Pinpoint the cell where the given text exists, returning its [x, y] midpoint coordinate. 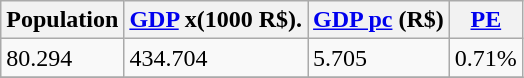
5.705 [379, 58]
80.294 [62, 58]
GDP x(1000 R$). [216, 20]
0.71% [486, 58]
PE [486, 20]
Population [62, 20]
GDP pc (R$) [379, 20]
434.704 [216, 58]
